Pinpoint the cell where the given text exists, returning its [X, Y] midpoint coordinate. 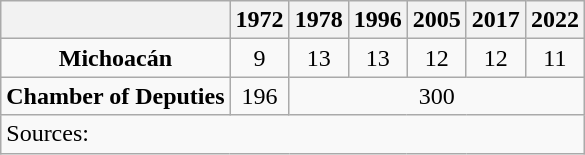
Chamber of Deputies [116, 96]
1978 [318, 20]
2017 [496, 20]
2005 [436, 20]
Sources: [293, 134]
1996 [378, 20]
196 [260, 96]
Michoacán [116, 58]
11 [554, 58]
2022 [554, 20]
9 [260, 58]
1972 [260, 20]
300 [436, 96]
